Provide the (X, Y) coordinate of the cell's center where the given text is located.  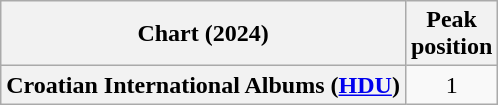
Croatian International Albums (HDU) (204, 85)
Chart (2024) (204, 34)
1 (451, 85)
Peakposition (451, 34)
